Pinpoint the cell where the given text exists, returning its (x, y) midpoint coordinate. 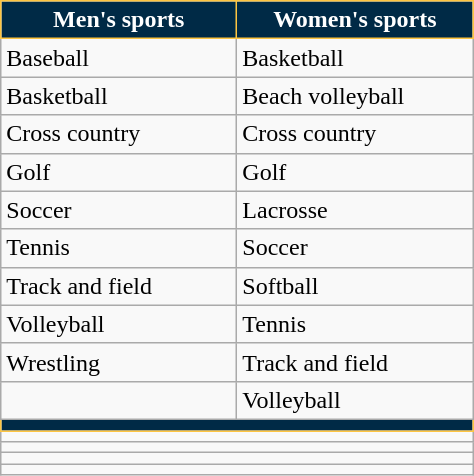
Beach volleyball (355, 96)
Wrestling (119, 362)
Softball (355, 286)
Baseball (119, 58)
Lacrosse (355, 210)
Women's sports (355, 20)
Men's sports (119, 20)
